Search for the cell housing the specified text and yield its [X, Y] center coordinate. 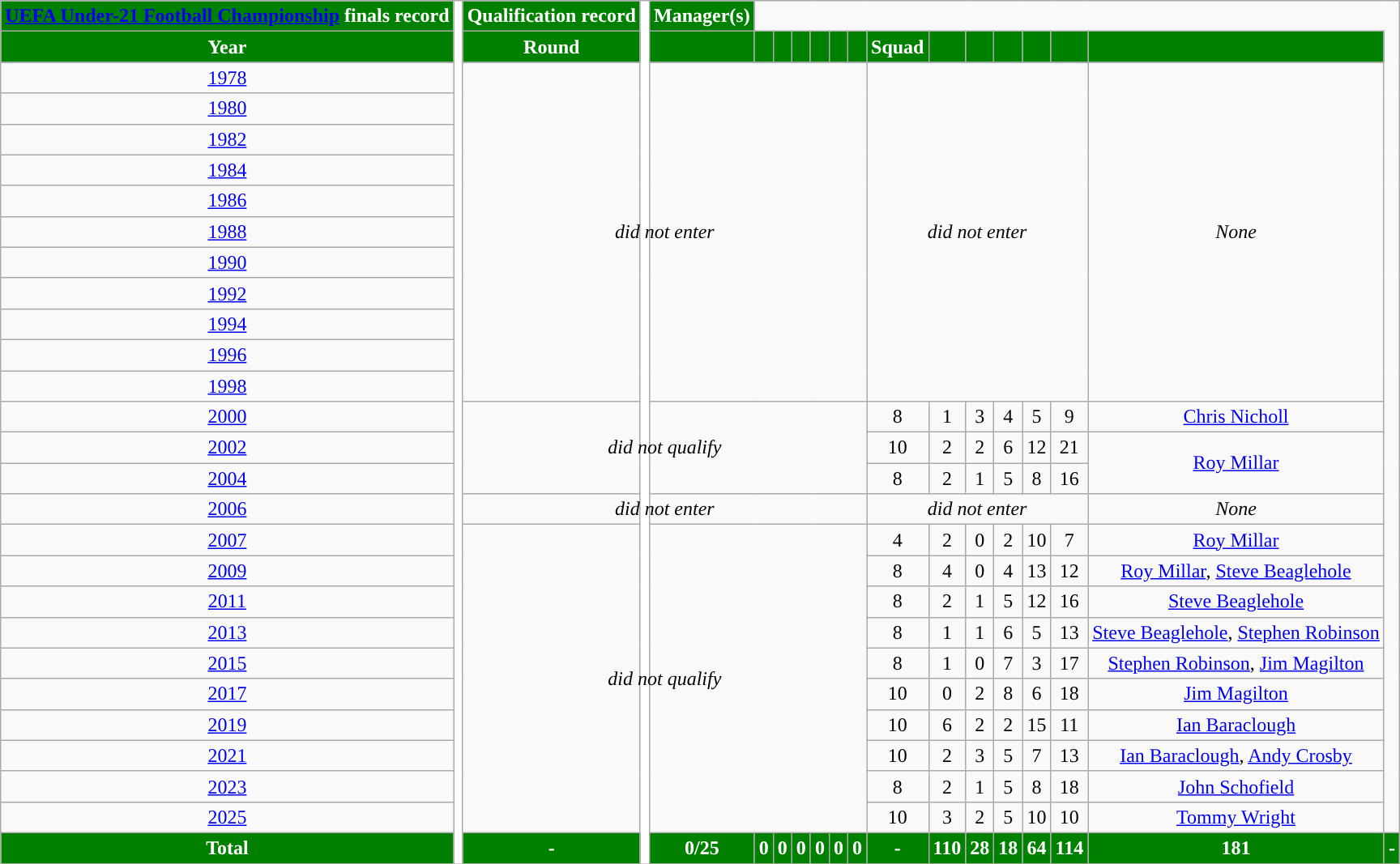
Stephen Robinson, Jim Magilton [1236, 663]
Round [551, 47]
Ian Baraclough, Andy Crosby [1236, 755]
110 [947, 848]
1984 [227, 170]
Tommy Wright [1236, 817]
2000 [227, 417]
1996 [227, 355]
17 [1069, 663]
1994 [227, 324]
1982 [227, 139]
2019 [227, 725]
1998 [227, 386]
John Schofield [1236, 786]
15 [1037, 725]
Chris Nicholl [1236, 417]
1990 [227, 262]
Total [227, 848]
9 [1069, 417]
2013 [227, 632]
21 [1069, 448]
Year [227, 47]
2009 [227, 571]
Manager(s) [702, 16]
2023 [227, 786]
1986 [227, 201]
2011 [227, 602]
Qualification record [551, 16]
1980 [227, 109]
11 [1069, 725]
Ian Baraclough [1236, 725]
28 [980, 848]
2025 [227, 817]
1978 [227, 78]
2021 [227, 755]
1992 [227, 293]
2015 [227, 663]
0/25 [702, 848]
Roy Millar, Steve Beaglehole [1236, 571]
181 [1236, 848]
2017 [227, 694]
Squad [898, 47]
114 [1069, 848]
Steve Beaglehole [1236, 602]
Steve Beaglehole, Stephen Robinson [1236, 632]
2004 [227, 479]
2007 [227, 540]
UEFA Under-21 Football Championship finals record [227, 16]
Jim Magilton [1236, 694]
64 [1037, 848]
2002 [227, 448]
1988 [227, 232]
2006 [227, 509]
